Find where the given text appears and provide that cell's center as [X, Y] coordinate. 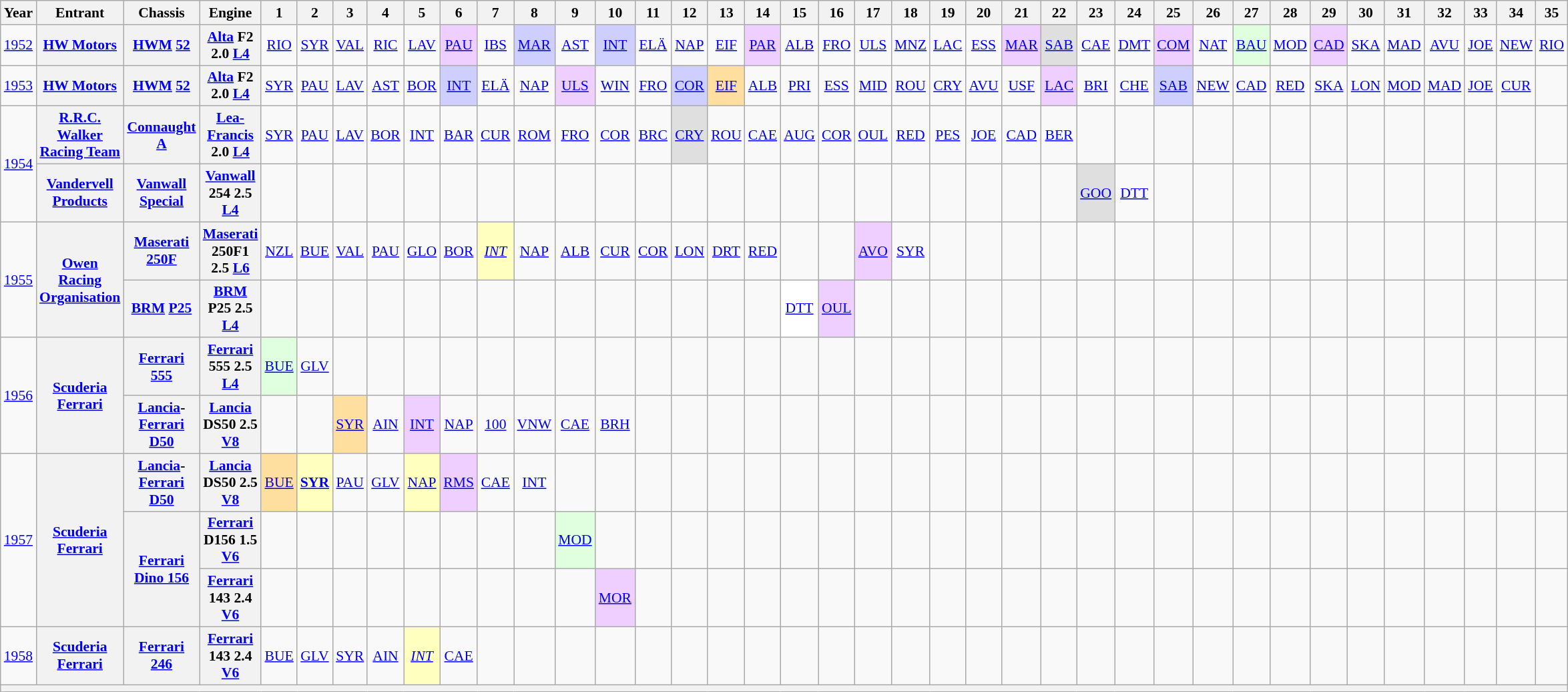
18 [910, 13]
Maserati 250F1 2.5 L6 [231, 251]
BAU [1252, 45]
DMT [1134, 45]
Engine [231, 13]
Ferrari 246 [162, 656]
MNZ [910, 45]
1956 [19, 395]
1 [279, 13]
19 [948, 13]
4 [386, 13]
MOR [615, 598]
BRC [653, 135]
USF [1021, 85]
GLO [422, 251]
1952 [19, 45]
Vandervell Products [80, 194]
Maserati 250F [162, 251]
11 [653, 13]
14 [762, 13]
Vanwall Special [162, 194]
21 [1021, 13]
1955 [19, 279]
8 [535, 13]
28 [1291, 13]
7 [495, 13]
5 [422, 13]
Ferrari 555 2.5 L4 [231, 367]
Vanwall 254 2.5 L4 [231, 194]
2 [315, 13]
Ferrari D156 1.5 V6 [231, 540]
Connaught A [162, 135]
BRH [615, 425]
9 [575, 13]
Lea-Francis 2.0 L4 [231, 135]
24 [1134, 13]
25 [1173, 13]
10 [615, 13]
ROM [535, 135]
COM [1173, 45]
DRT [726, 251]
AUG [800, 135]
BRI [1096, 85]
1957 [19, 540]
12 [690, 13]
32 [1445, 13]
3 [350, 13]
Chassis [162, 13]
20 [983, 13]
34 [1517, 13]
R.R.C. Walker Racing Team [80, 135]
RIC [386, 45]
RMS [459, 482]
27 [1252, 13]
30 [1366, 13]
PRI [800, 85]
GOO [1096, 194]
BRM P25 2.5 L4 [231, 309]
NZL [279, 251]
AVO [873, 251]
13 [726, 13]
Year [19, 13]
Ferrari Dino 156 [162, 569]
IBS [495, 45]
CHE [1134, 85]
Entrant [80, 13]
BAR [459, 135]
NAT [1214, 45]
35 [1551, 13]
BRM P25 [162, 309]
1953 [19, 85]
1958 [19, 656]
31 [1404, 13]
PES [948, 135]
6 [459, 13]
15 [800, 13]
Ferrari 555 [162, 367]
23 [1096, 13]
26 [1214, 13]
29 [1329, 13]
17 [873, 13]
100 [495, 425]
VNW [535, 425]
PAR [762, 45]
1954 [19, 164]
16 [837, 13]
BER [1059, 135]
22 [1059, 13]
MID [873, 85]
WIN [615, 85]
Owen Racing Organisation [80, 279]
33 [1481, 13]
